From the cell containing the given text, extract its center point as [X, Y] coordinate. 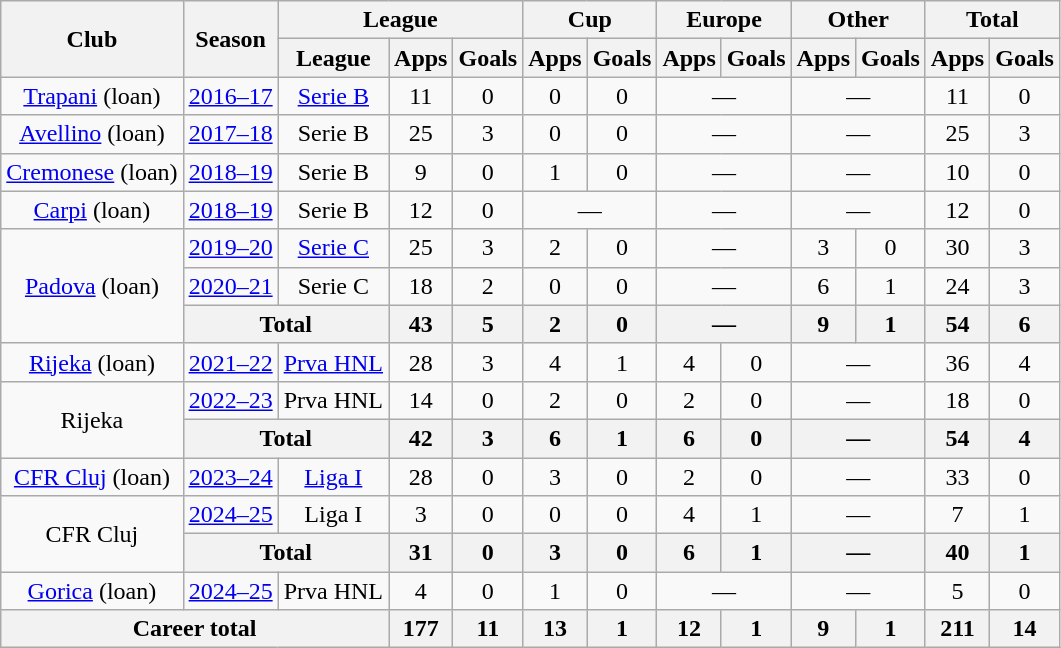
13 [555, 629]
Career total [195, 629]
Rijeka (loan) [92, 362]
31 [421, 553]
177 [421, 629]
33 [957, 477]
Rijeka [92, 419]
Season [230, 39]
Club [92, 39]
Carpi (loan) [92, 210]
10 [957, 172]
CFR Cluj [92, 534]
Other [858, 20]
30 [957, 248]
36 [957, 362]
2021–22 [230, 362]
Gorica (loan) [92, 591]
Cremonese (loan) [92, 172]
7 [957, 515]
2020–21 [230, 286]
Avellino (loan) [92, 134]
2017–18 [230, 134]
211 [957, 629]
40 [957, 553]
2023–24 [230, 477]
Trapani (loan) [92, 96]
CFR Cluj (loan) [92, 477]
43 [421, 324]
2019–20 [230, 248]
Cup [590, 20]
Padova (loan) [92, 286]
2016–17 [230, 96]
2022–23 [230, 400]
42 [421, 438]
24 [957, 286]
Europe [724, 20]
